Capture the cell that displays the provided text and extract its (x, y) central coordinate. 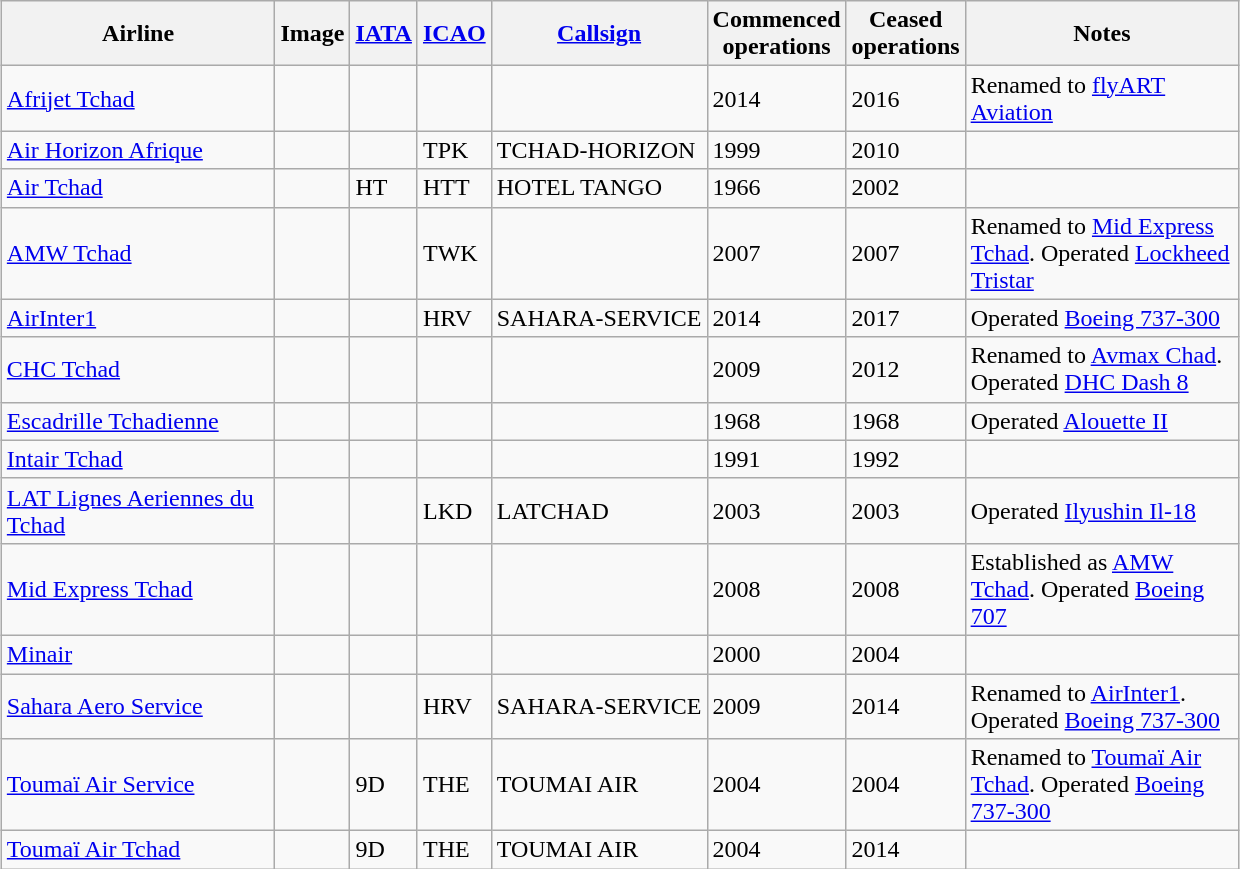
LATCHAD (599, 510)
Air Tchad (138, 188)
HT (384, 188)
LKD (454, 510)
Renamed to Mid Express Tchad. Operated Lockheed Tristar (1102, 253)
HOTEL TANGO (599, 188)
LAT Lignes Aeriennes du Tchad (138, 510)
Established as AMW Tchad. Operated Boeing 707 (1102, 589)
CHC Tchad (138, 370)
Mid Express Tchad (138, 589)
Renamed to Toumaï Air Tchad. Operated Boeing 737-300 (1102, 785)
IATA (384, 34)
Image (312, 34)
Afrijet Tchad (138, 98)
Airline (138, 34)
Minair (138, 654)
Operated Alouette II (1102, 421)
HTT (454, 188)
Toumaï Air Service (138, 785)
2012 (906, 370)
Sahara Aero Service (138, 706)
Renamed to flyART Aviation (1102, 98)
1992 (906, 459)
Commencedoperations (776, 34)
TPK (454, 150)
Operated Boeing 737-300 (1102, 318)
1999 (776, 150)
Escadrille Tchadienne (138, 421)
TCHAD-HORIZON (599, 150)
Renamed to AirInter1. Operated Boeing 737-300 (1102, 706)
Notes (1102, 34)
Toumaï Air Tchad (138, 850)
2002 (906, 188)
2016 (906, 98)
AirInter1 (138, 318)
2010 (906, 150)
2017 (906, 318)
TWK (454, 253)
Air Horizon Afrique (138, 150)
1966 (776, 188)
Callsign (599, 34)
1991 (776, 459)
Operated Ilyushin Il-18 (1102, 510)
Intair Tchad (138, 459)
AMW Tchad (138, 253)
Ceasedoperations (906, 34)
2000 (776, 654)
Renamed to Avmax Chad. Operated DHC Dash 8 (1102, 370)
ICAO (454, 34)
